Identify which cell holds the provided text, then report its (X, Y) central coordinate. 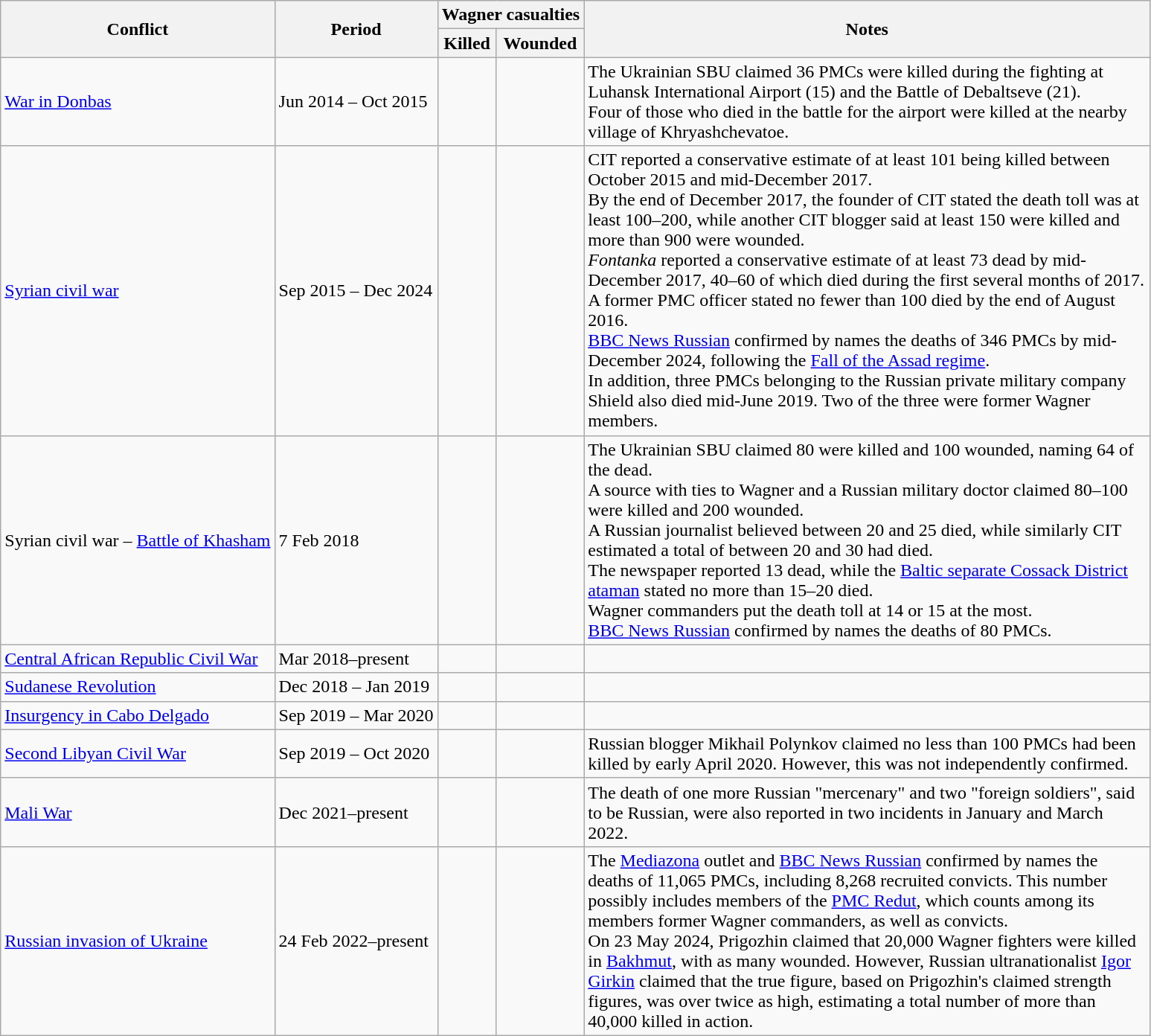
24 Feb 2022–present (356, 941)
Period (356, 29)
Sep 2019 – Mar 2020 (356, 715)
Insurgency in Cabo Delgado (138, 715)
Conflict (138, 29)
Dec 2021–present (356, 812)
Sep 2015 – Dec 2024 (356, 290)
Syrian civil war (138, 290)
Mar 2018–present (356, 659)
War in Donbas (138, 101)
Sep 2019 – Oct 2020 (356, 753)
Mali War (138, 812)
Second Libyan Civil War (138, 753)
Syrian civil war – Battle of Khasham (138, 540)
Russian blogger Mikhail Polynkov claimed no less than 100 PMCs had been killed by early April 2020. However, this was not independently confirmed. (868, 753)
Wagner casualties (510, 15)
Wounded (540, 43)
Central African Republic Civil War (138, 659)
Notes (868, 29)
Dec 2018 – Jan 2019 (356, 687)
Killed (467, 43)
7 Feb 2018 (356, 540)
Sudanese Revolution (138, 687)
Jun 2014 – Oct 2015 (356, 101)
Russian invasion of Ukraine (138, 941)
